Search for the cell housing the specified text and yield its [x, y] center coordinate. 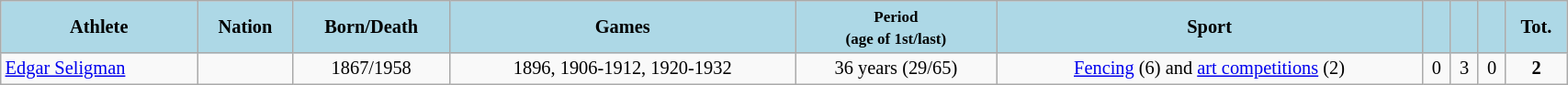
1867/1958 [371, 69]
Period(age of 1st/last) [896, 27]
2 [1536, 69]
Tot. [1536, 27]
Nation [245, 27]
36 years (29/65) [896, 69]
Edgar Seligman [99, 69]
Born/Death [371, 27]
Athlete [99, 27]
Games [623, 27]
Fencing (6) and art competitions (2) [1209, 69]
3 [1464, 69]
1896, 1906-1912, 1920-1932 [623, 69]
Sport [1209, 27]
